Capture the cell that displays the provided text and extract its [X, Y] central coordinate. 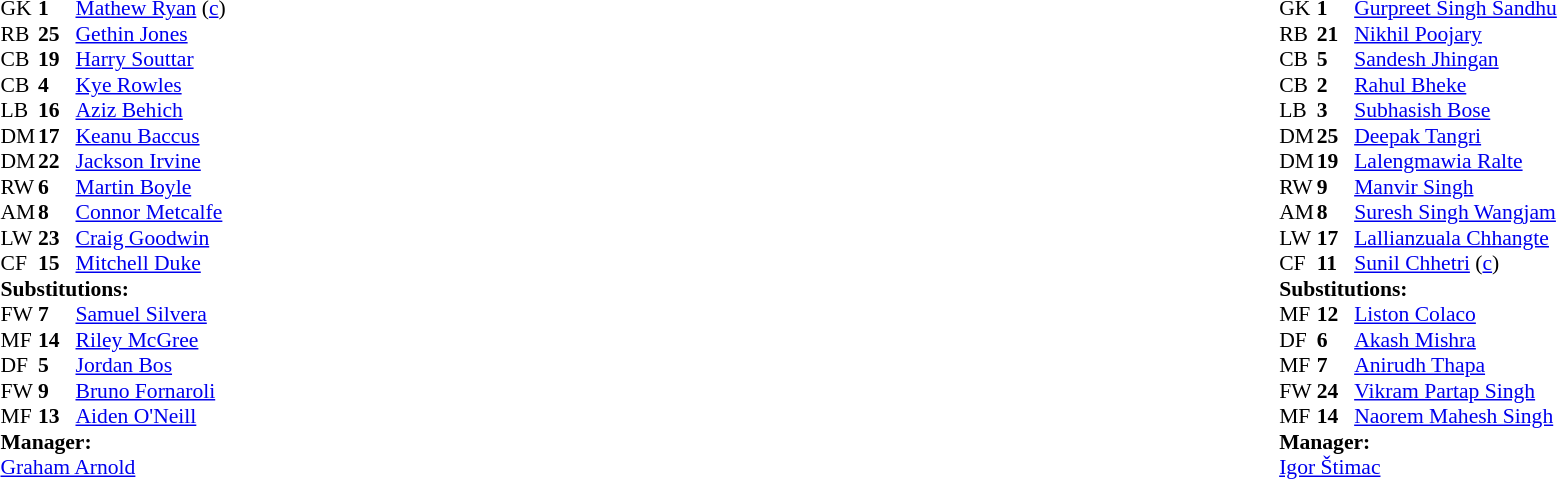
Mitchell Duke [151, 263]
4 [57, 85]
Suresh Singh Wangjam [1456, 213]
Kye Rowles [151, 85]
Connor Metcalfe [151, 213]
13 [57, 417]
Martin Boyle [151, 187]
Anirudh Thapa [1456, 365]
11 [1336, 263]
Sandesh Jhingan [1456, 59]
12 [1336, 315]
Subhasish Bose [1456, 111]
2 [1336, 85]
Nikhil Poojary [1456, 34]
24 [1336, 391]
Riley McGree [151, 340]
Akash Mishra [1456, 340]
3 [1336, 111]
16 [57, 111]
Rahul Bheke [1456, 85]
Vikram Partap Singh [1456, 391]
Samuel Silvera [151, 315]
Harry Souttar [151, 59]
Lalengmawia Ralte [1456, 161]
Aziz Behich [151, 111]
Naorem Mahesh Singh [1456, 417]
23 [57, 238]
Jackson Irvine [151, 161]
Jordan Bos [151, 365]
Sunil Chhetri (c) [1456, 263]
Bruno Fornaroli [151, 391]
Manvir Singh [1456, 187]
15 [57, 263]
Gethin Jones [151, 34]
Aiden O'Neill [151, 417]
21 [1336, 34]
Liston Colaco [1456, 315]
Keanu Baccus [151, 136]
Deepak Tangri [1456, 136]
22 [57, 161]
Lallianzuala Chhangte [1456, 238]
Craig Goodwin [151, 238]
